For the text-containing cell, return its midpoint in (x, y) coordinate format. 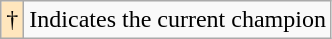
† (12, 20)
Indicates the current champion (178, 20)
